Locate the cell with the specified text and output its [X, Y] center coordinate. 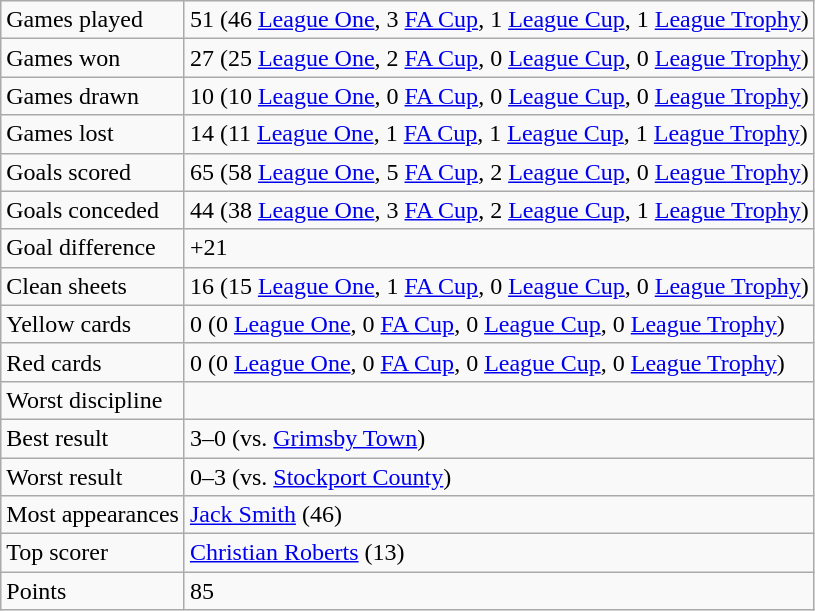
3–0 (vs. Grimsby Town) [499, 438]
Top scorer [93, 553]
Clean sheets [93, 286]
Christian Roberts (13) [499, 553]
44 (38 League One, 3 FA Cup, 2 League Cup, 1 League Trophy) [499, 210]
0–3 (vs. Stockport County) [499, 477]
Games won [93, 58]
Best result [93, 438]
Games drawn [93, 96]
Yellow cards [93, 324]
10 (10 League One, 0 FA Cup, 0 League Cup, 0 League Trophy) [499, 96]
51 (46 League One, 3 FA Cup, 1 League Cup, 1 League Trophy) [499, 20]
85 [499, 591]
Goals scored [93, 172]
+21 [499, 248]
Red cards [93, 362]
Goals conceded [93, 210]
65 (58 League One, 5 FA Cup, 2 League Cup, 0 League Trophy) [499, 172]
Worst result [93, 477]
27 (25 League One, 2 FA Cup, 0 League Cup, 0 League Trophy) [499, 58]
Games lost [93, 134]
Worst discipline [93, 400]
Games played [93, 20]
Points [93, 591]
Goal difference [93, 248]
Most appearances [93, 515]
16 (15 League One, 1 FA Cup, 0 League Cup, 0 League Trophy) [499, 286]
14 (11 League One, 1 FA Cup, 1 League Cup, 1 League Trophy) [499, 134]
Jack Smith (46) [499, 515]
